Search for the cell housing the specified text and yield its (X, Y) center coordinate. 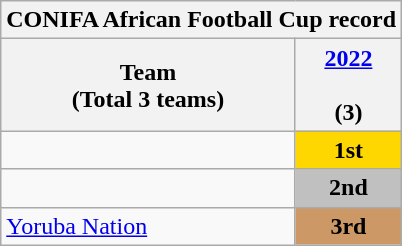
2022 (3) (348, 85)
CONIFA African Football Cup record (202, 20)
3rd (348, 226)
Team(Total 3 teams) (148, 85)
Yoruba Nation (148, 226)
2nd (348, 188)
1st (348, 150)
